Detect which cell encompasses the target text, then output its (X, Y) center coordinate. 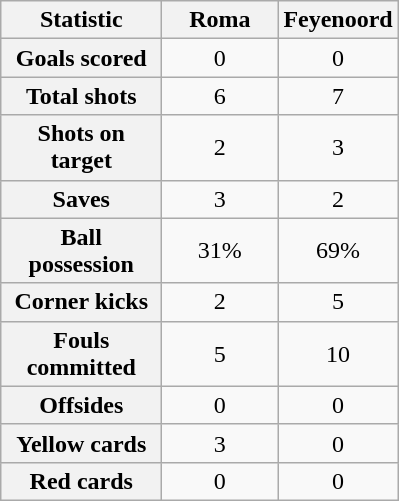
Red cards (82, 481)
Fouls committed (82, 354)
Saves (82, 199)
69% (338, 250)
Statistic (82, 20)
Ball possession (82, 250)
Roma (220, 20)
Goals scored (82, 58)
Feyenoord (338, 20)
31% (220, 250)
7 (338, 96)
Corner kicks (82, 302)
Yellow cards (82, 443)
Offsides (82, 405)
Total shots (82, 96)
6 (220, 96)
10 (338, 354)
Shots on target (82, 148)
